For the text-containing cell, return its midpoint in [X, Y] coordinate format. 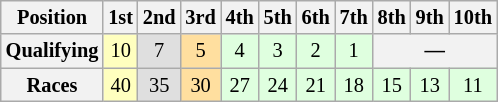
10 [120, 51]
18 [354, 85]
6th [316, 17]
10th [473, 17]
7th [354, 17]
24 [278, 85]
2 [316, 51]
4 [240, 51]
Position [52, 17]
— [435, 51]
15 [392, 85]
35 [160, 85]
13 [430, 85]
1 [354, 51]
21 [316, 85]
8th [392, 17]
3rd [200, 17]
9th [430, 17]
Qualifying [52, 51]
27 [240, 85]
40 [120, 85]
1st [120, 17]
Races [52, 85]
4th [240, 17]
30 [200, 85]
5th [278, 17]
5 [200, 51]
3 [278, 51]
2nd [160, 17]
7 [160, 51]
11 [473, 85]
